Determine the [x, y] coordinate at the center of the cell enclosing the given text.  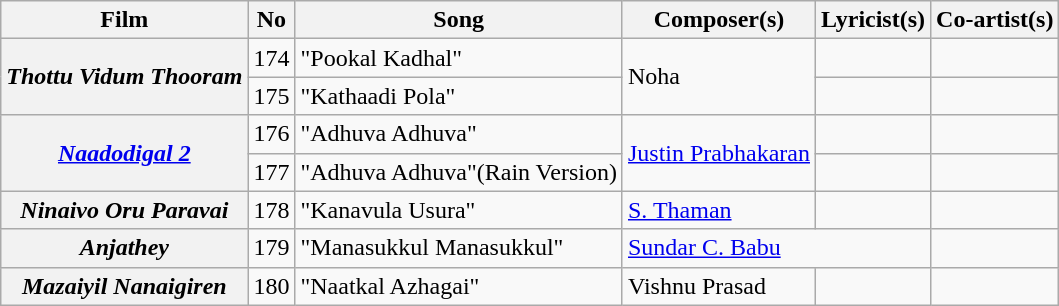
"Pookal Kadhal" [459, 58]
Anjathey [124, 248]
No [272, 20]
Thottu Vidum Thooram [124, 77]
174 [272, 58]
S. Thaman [718, 210]
Sundar C. Babu [776, 248]
"Adhuva Adhuva"(Rain Version) [459, 172]
"Manasukkul Manasukkul" [459, 248]
"Kanavula Usura" [459, 210]
Co-artist(s) [995, 20]
Film [124, 20]
"Naatkal Azhagai" [459, 286]
"Adhuva Adhuva" [459, 134]
Ninaivo Oru Paravai [124, 210]
177 [272, 172]
175 [272, 96]
Noha [718, 77]
Song [459, 20]
Naadodigal 2 [124, 153]
"Kathaadi Pola" [459, 96]
Vishnu Prasad [718, 286]
179 [272, 248]
178 [272, 210]
Composer(s) [718, 20]
Mazaiyil Nanaigiren [124, 286]
Lyricist(s) [874, 20]
Justin Prabhakaran [718, 153]
176 [272, 134]
180 [272, 286]
